For the text-containing cell, return its midpoint in (X, Y) coordinate format. 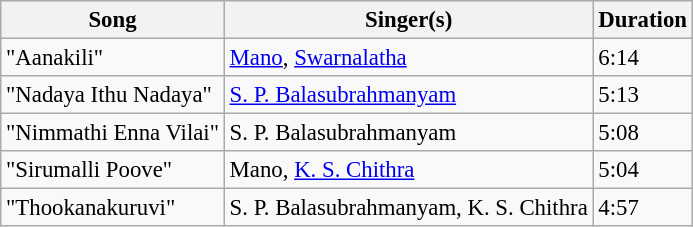
"Sirumalli Poove" (113, 170)
Mano, K. S. Chithra (408, 170)
6:14 (642, 58)
Duration (642, 20)
4:57 (642, 208)
Mano, Swarnalatha (408, 58)
5:04 (642, 170)
Singer(s) (408, 20)
"Nadaya Ithu Nadaya" (113, 95)
Song (113, 20)
"Nimmathi Enna Vilai" (113, 133)
5:08 (642, 133)
"Thookanakuruvi" (113, 208)
"Aanakili" (113, 58)
5:13 (642, 95)
S. P. Balasubrahmanyam, K. S. Chithra (408, 208)
